Extract the (X, Y) coordinate from the center of the cell holding the provided text.  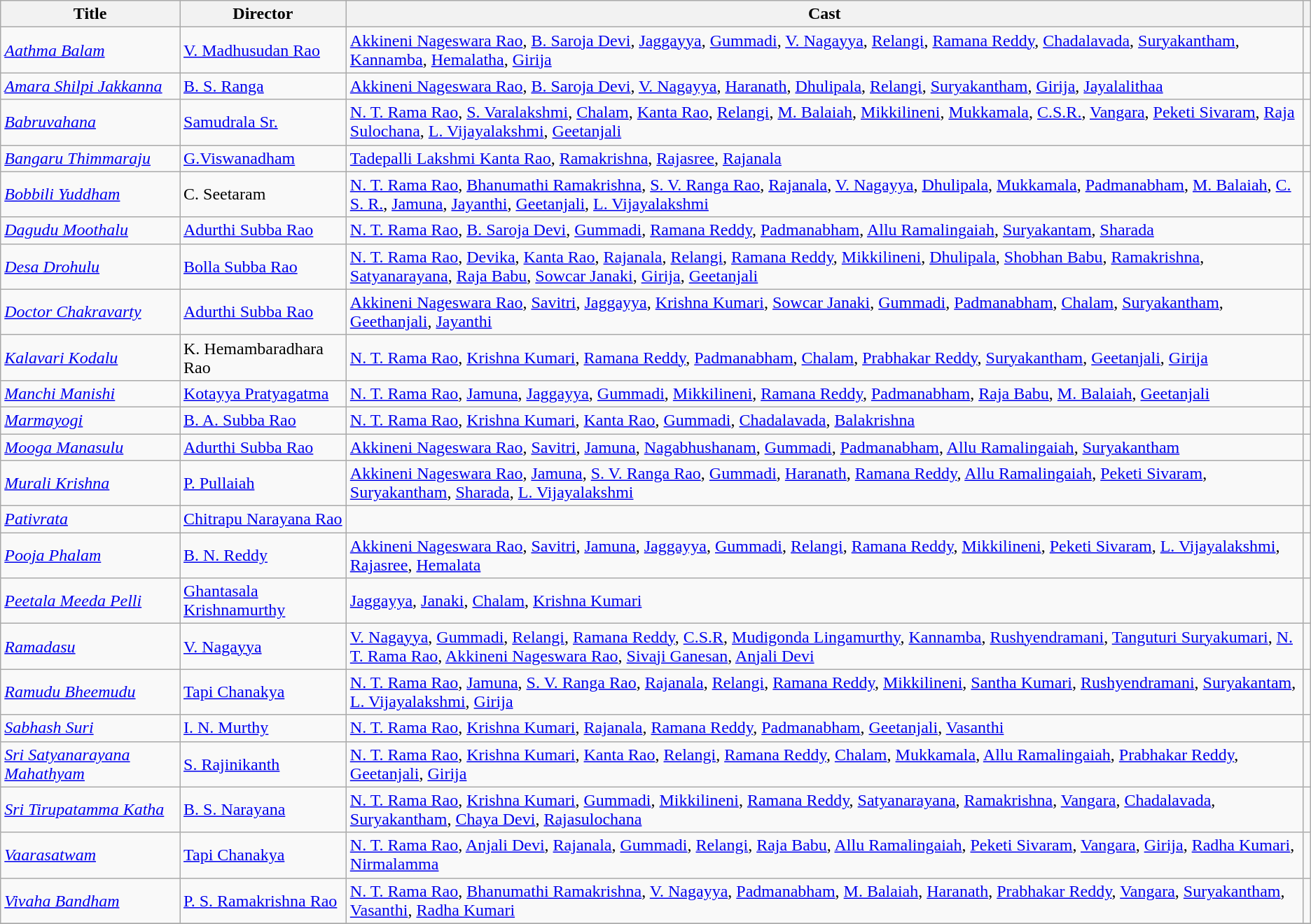
Vivaha Bandham (90, 900)
Cast (824, 14)
S. Rajinikanth (263, 764)
V. Nagayya (263, 647)
N. T. Rama Rao, B. Saroja Devi, Gummadi, Ramana Reddy, Padmanabham, Allu Ramalingaiah, Suryakantam, Sharada (824, 230)
Bangaru Thimmaraju (90, 158)
Akkineni Nageswara Rao, Savitri, Jamuna, Nagabhushanam, Gummadi, Padmanabham, Allu Ramalingaiah, Suryakantham (824, 447)
Doctor Chakravarty (90, 312)
B. S. Narayana (263, 809)
Sri Tirupatamma Katha (90, 809)
Bolla Subba Rao (263, 266)
N. T. Rama Rao, Bhanumathi Ramakrishna, V. Nagayya, Padmanabham, M. Balaiah, Haranath, Prabhakar Reddy, Vangara, Suryakantham, Vasanthi, Radha Kumari (824, 900)
Kotayya Pratyagatma (263, 393)
B. N. Reddy (263, 556)
Sri Satyanarayana Mahathyam (90, 764)
Peetala Meeda Pelli (90, 601)
Desa Drohulu (90, 266)
N. T. Rama Rao, Krishna Kumari, Ramana Reddy, Padmanabham, Chalam, Prabhakar Reddy, Suryakantham, Geetanjali, Girija (824, 357)
Director (263, 14)
Chitrapu Narayana Rao (263, 519)
P. Pullaiah (263, 483)
B. S. Ranga (263, 86)
Kalavari Kodalu (90, 357)
Jaggayya, Janaki, Chalam, Krishna Kumari (824, 601)
C. Seetaram (263, 195)
P. S. Ramakrishna Rao (263, 900)
Akkineni Nageswara Rao, Savitri, Jaggayya, Krishna Kumari, Sowcar Janaki, Gummadi, Padmanabham, Chalam, Suryakantham, Geethanjali, Jayanthi (824, 312)
Title (90, 14)
Bobbili Yuddham (90, 195)
Mooga Manasulu (90, 447)
Pooja Phalam (90, 556)
B. A. Subba Rao (263, 420)
Akkineni Nageswara Rao, B. Saroja Devi, V. Nagayya, Haranath, Dhulipala, Relangi, Suryakantham, Girija, Jayalalithaa (824, 86)
I. N. Murthy (263, 728)
N. T. Rama Rao, Krishna Kumari, Rajanala, Ramana Reddy, Padmanabham, Geetanjali, Vasanthi (824, 728)
N. T. Rama Rao, Krishna Kumari, Kanta Rao, Relangi, Ramana Reddy, Chalam, Mukkamala, Allu Ramalingaiah, Prabhakar Reddy, Geetanjali, Girija (824, 764)
Manchi Manishi (90, 393)
G.Viswanadham (263, 158)
Akkineni Nageswara Rao, Savitri, Jamuna, Jaggayya, Gummadi, Relangi, Ramana Reddy, Mikkilineni, Peketi Sivaram, L. Vijayalakshmi, Rajasree, Hemalata (824, 556)
Ghantasala Krishnamurthy (263, 601)
V. Madhusudan Rao (263, 50)
Samudrala Sr. (263, 122)
Aathma Balam (90, 50)
Vaarasatwam (90, 855)
Ramadasu (90, 647)
Dagudu Moothalu (90, 230)
Murali Krishna (90, 483)
N. T. Rama Rao, Anjali Devi, Rajanala, Gummadi, Relangi, Raja Babu, Allu Ramalingaiah, Peketi Sivaram, Vangara, Girija, Radha Kumari, Nirmalamma (824, 855)
Sabhash Suri (90, 728)
N. T. Rama Rao, Krishna Kumari, Kanta Rao, Gummadi, Chadalavada, Balakrishna (824, 420)
Marmayogi (90, 420)
Amara Shilpi Jakkanna (90, 86)
Babruvahana (90, 122)
Pativrata (90, 519)
Ramudu Bheemudu (90, 692)
Tadepalli Lakshmi Kanta Rao, Ramakrishna, Rajasree, Rajanala (824, 158)
N. T. Rama Rao, Jamuna, Jaggayya, Gummadi, Mikkilineni, Ramana Reddy, Padmanabham, Raja Babu, M. Balaiah, Geetanjali (824, 393)
Akkineni Nageswara Rao, B. Saroja Devi, Jaggayya, Gummadi, V. Nagayya, Relangi, Ramana Reddy, Chadalavada, Suryakantham, Kannamba, Hemalatha, Girija (824, 50)
K. Hemambaradhara Rao (263, 357)
